Return the [x, y] coordinate for the center point of the cell that contains the specified text.  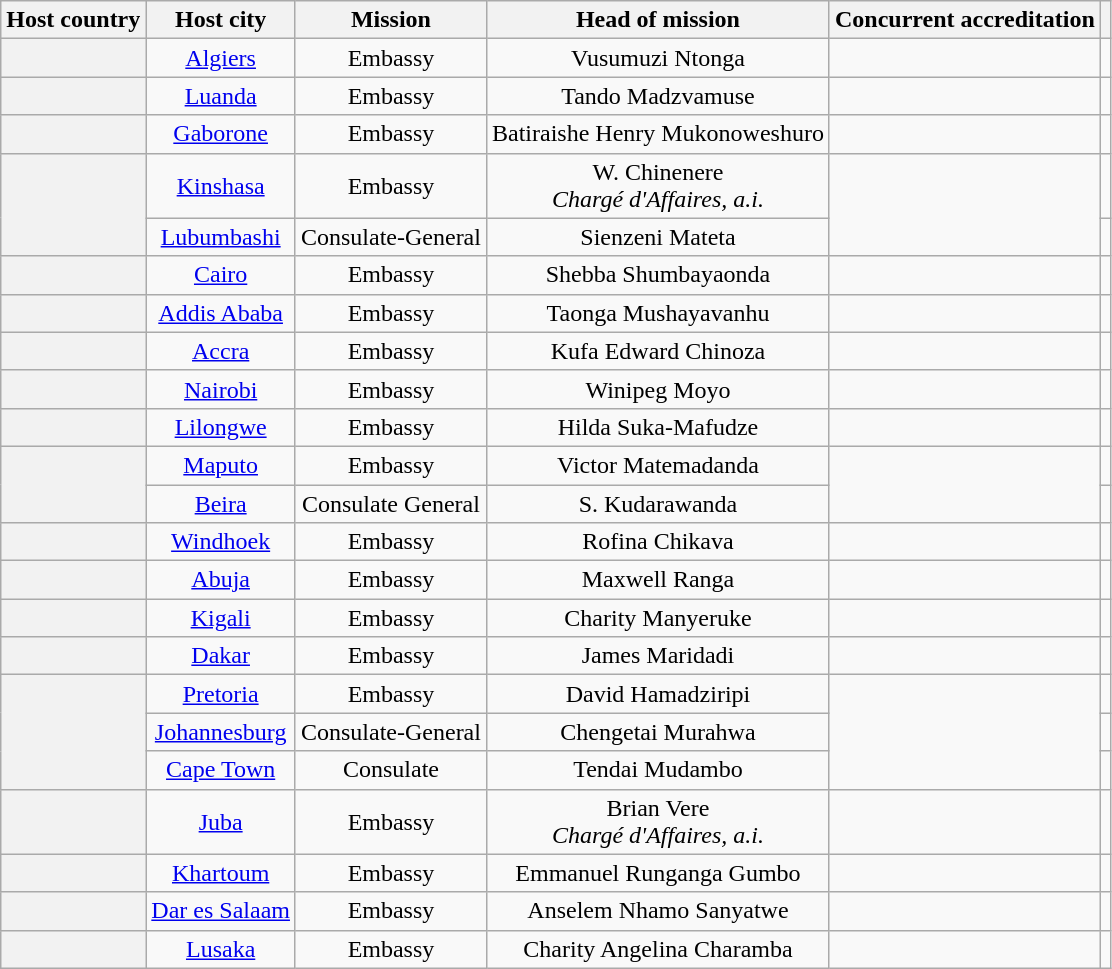
Lubumbashi [221, 237]
Dar es Salaam [221, 911]
Host country [74, 20]
Host city [221, 20]
Pretoria [221, 694]
Charity Angelina Charamba [658, 949]
Abuja [221, 580]
Sienzeni Mateta [658, 237]
Kinshasa [221, 186]
Kufa Edward Chinoza [658, 351]
Consulate [390, 770]
Hilda Suka-Mafudze [658, 427]
Charity Manyeruke [658, 618]
Head of mission [658, 20]
Vusumuzi Ntonga [658, 58]
Cairo [221, 275]
Anselem Nhamo Sanyatwe [658, 911]
Khartoum [221, 873]
Victor Matemadanda [658, 465]
Rofina Chikava [658, 542]
Cape Town [221, 770]
Beira [221, 503]
Juba [221, 822]
W. ChinenereChargé d'Affaires, a.i. [658, 186]
Lusaka [221, 949]
James Maridadi [658, 656]
Accra [221, 351]
Windhoek [221, 542]
S. Kudarawanda [658, 503]
Concurrent accreditation [964, 20]
Luanda [221, 96]
Emmanuel Runganga Gumbo [658, 873]
David Hamadziripi [658, 694]
Shebba Shumbayaonda [658, 275]
Mission [390, 20]
Maxwell Ranga [658, 580]
Addis Ababa [221, 313]
Consulate General [390, 503]
Johannesburg [221, 732]
Winipeg Moyo [658, 389]
Nairobi [221, 389]
Algiers [221, 58]
Kigali [221, 618]
Taonga Mushayavanhu [658, 313]
Maputo [221, 465]
Chengetai Murahwa [658, 732]
Batiraishe Henry Mukonoweshuro [658, 134]
Tando Madzvamuse [658, 96]
Tendai Mudambo [658, 770]
Gaborone [221, 134]
Brian Vere Chargé d'Affaires, a.i. [658, 822]
Lilongwe [221, 427]
Dakar [221, 656]
